Pinpoint the cell where the given text exists, returning its [x, y] midpoint coordinate. 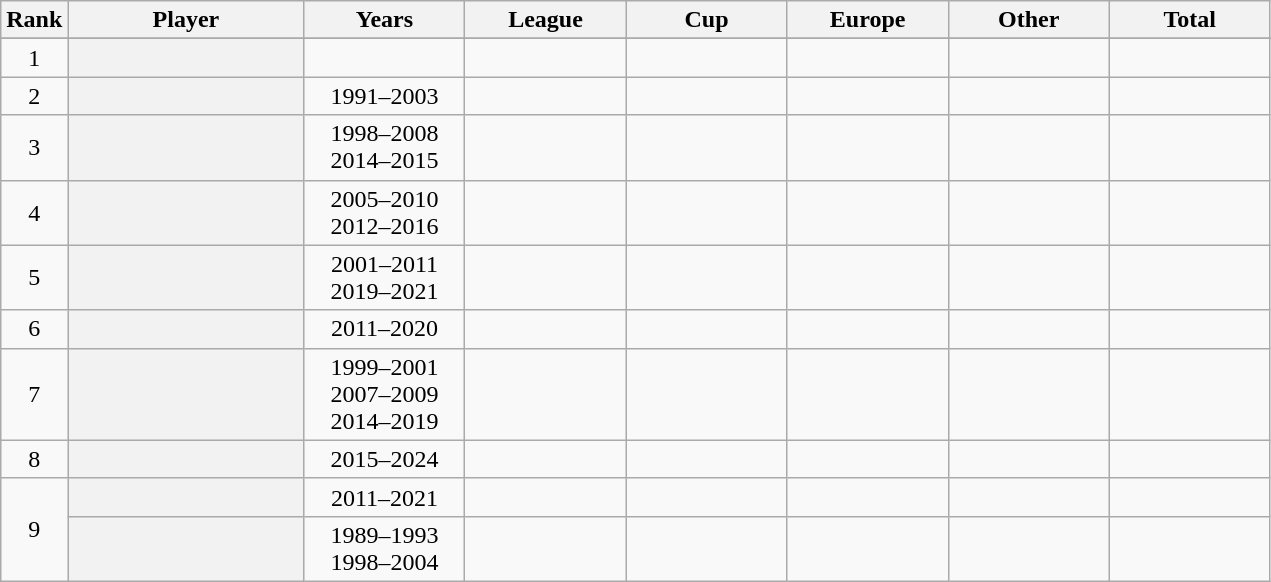
1998–20082014–2015 [384, 148]
2011–2020 [384, 329]
2015–2024 [384, 459]
Years [384, 20]
1999–20012007–20092014–2019 [384, 394]
8 [34, 459]
Cup [706, 20]
Rank [34, 20]
1989–19931998–2004 [384, 548]
7 [34, 394]
4 [34, 212]
2011–2021 [384, 497]
1991–2003 [384, 96]
League [546, 20]
9 [34, 530]
3 [34, 148]
2001–20112019–2021 [384, 278]
Player [186, 20]
Europe [868, 20]
1 [34, 58]
2005–20102012–2016 [384, 212]
6 [34, 329]
5 [34, 278]
Other [1028, 20]
Total [1190, 20]
2 [34, 96]
